Return the [x, y] coordinate for the center point of the cell that contains the specified text.  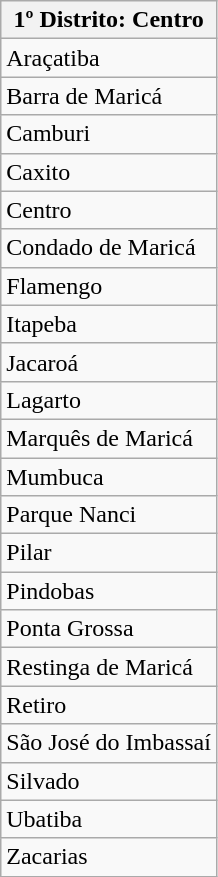
Restinga de Maricá [109, 667]
Barra de Maricá [109, 96]
Centro [109, 210]
Camburi [109, 134]
Parque Nanci [109, 515]
Flamengo [109, 286]
São José do Imbassaí [109, 743]
Mumbuca [109, 477]
Ponta Grossa [109, 629]
Itapeba [109, 324]
Pindobas [109, 591]
Condado de Maricá [109, 248]
Ubatiba [109, 819]
Pilar [109, 553]
Lagarto [109, 400]
Caxito [109, 172]
Araçatiba [109, 58]
Zacarias [109, 857]
1º Distrito: Centro [109, 20]
Silvado [109, 781]
Jacaroá [109, 362]
Retiro [109, 705]
Marquês de Maricá [109, 438]
